Detect which cell encompasses the target text, then output its (X, Y) center coordinate. 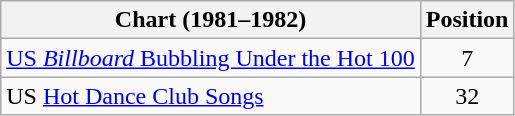
7 (467, 58)
US Hot Dance Club Songs (211, 96)
US Billboard Bubbling Under the Hot 100 (211, 58)
32 (467, 96)
Position (467, 20)
Chart (1981–1982) (211, 20)
